Find where the given text appears and provide that cell's center as [X, Y] coordinate. 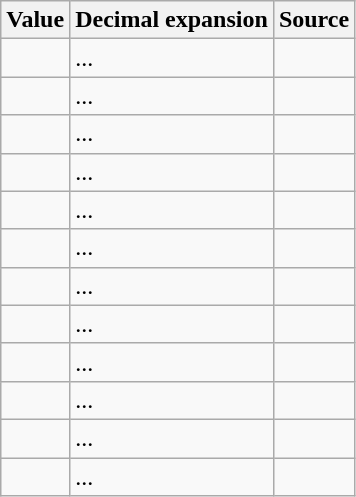
Value [36, 20]
Decimal expansion [172, 20]
Source [314, 20]
